Output the [X, Y] coordinate of the center of the cell containing the given text.  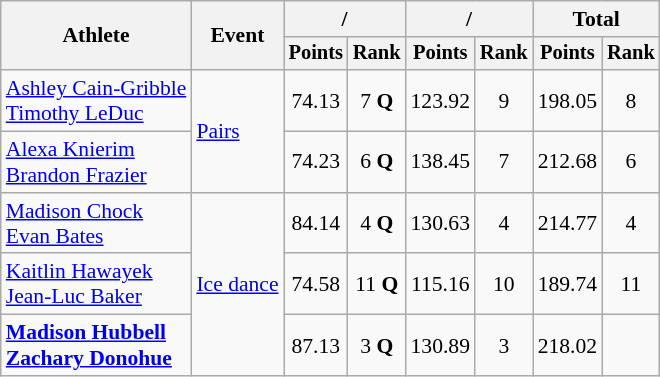
10 [504, 284]
74.23 [316, 162]
6 [631, 162]
Kaitlin HawayekJean-Luc Baker [96, 284]
Alexa KnierimBrandon Frazier [96, 162]
7 Q [377, 100]
3 Q [377, 346]
9 [504, 100]
84.14 [316, 224]
Event [237, 36]
11 [631, 284]
123.92 [440, 100]
87.13 [316, 346]
198.05 [568, 100]
Ashley Cain-GribbleTimothy LeDuc [96, 100]
Total [596, 19]
8 [631, 100]
74.13 [316, 100]
218.02 [568, 346]
3 [504, 346]
7 [504, 162]
130.89 [440, 346]
4 Q [377, 224]
Ice dance [237, 284]
Pairs [237, 131]
11 Q [377, 284]
74.58 [316, 284]
189.74 [568, 284]
138.45 [440, 162]
214.77 [568, 224]
Athlete [96, 36]
130.63 [440, 224]
Madison HubbellZachary Donohue [96, 346]
6 Q [377, 162]
115.16 [440, 284]
212.68 [568, 162]
Madison ChockEvan Bates [96, 224]
